Determine the (x, y) coordinate at the center of the cell enclosing the given text.  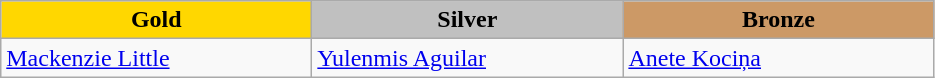
Gold (156, 20)
Bronze (778, 20)
Yulenmis Aguilar (468, 58)
Silver (468, 20)
Mackenzie Little (156, 58)
Anete Kociņa (778, 58)
